Return [X, Y] of the center of cell containing provided text 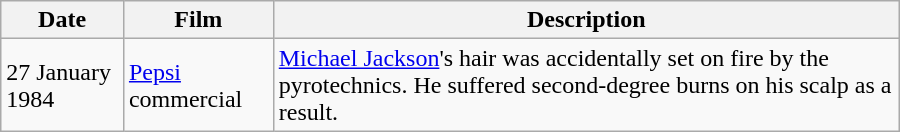
27 January 1984 [62, 85]
Michael Jackson's hair was accidentally set on fire by the pyrotechnics. He suffered second-degree burns on his scalp as a result. [586, 85]
Description [586, 20]
Date [62, 20]
Film [198, 20]
Pepsi commercial [198, 85]
